Scan for the cell matching the given text and deliver its (X, Y) coordinate at center. 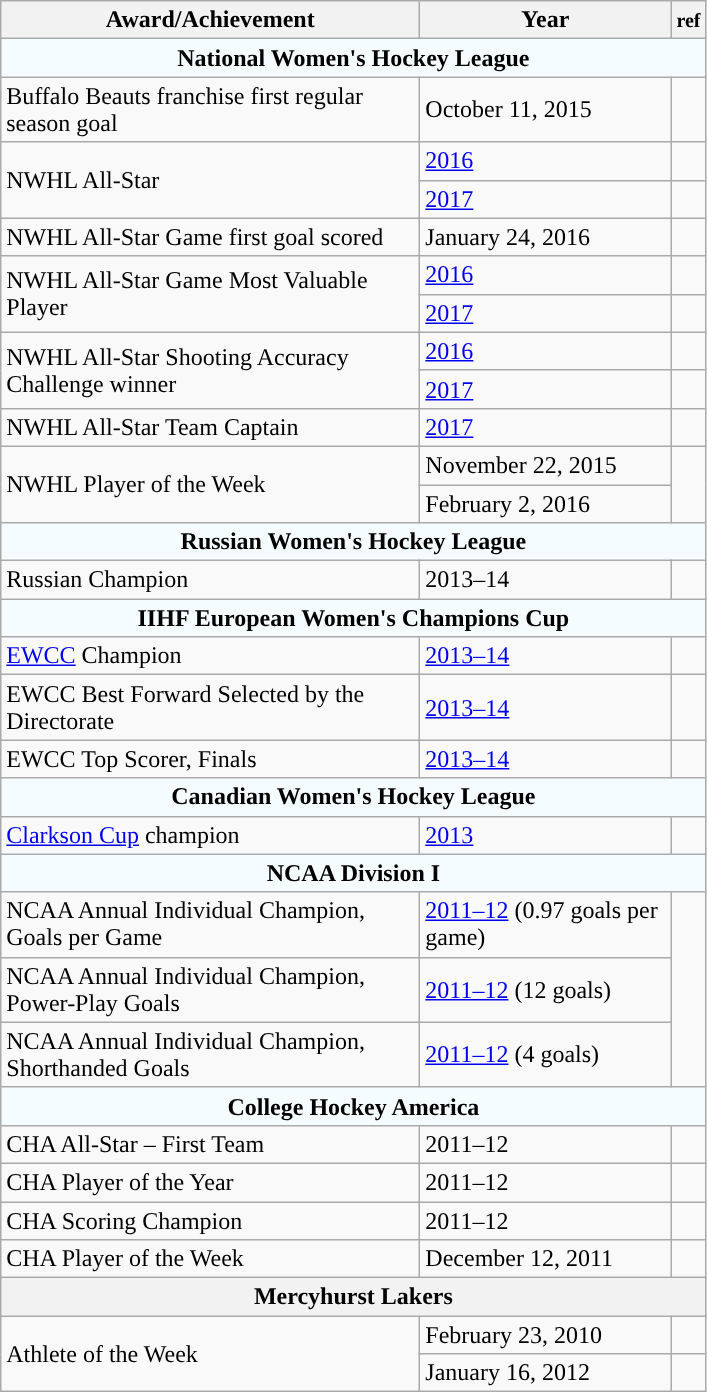
Award/Achievement (210, 20)
CHA Scoring Champion (210, 1221)
February 23, 2010 (546, 1335)
College Hockey America (354, 1106)
EWCC Top Scorer, Finals (210, 759)
2011–12 (0.97 goals per game) (546, 924)
NWHL All-Star Shooting Accuracy Challenge winner (210, 370)
NWHL All-Star (210, 180)
Russian Champion (210, 580)
November 22, 2015 (546, 465)
Canadian Women's Hockey League (354, 797)
Year (546, 20)
NCAA Annual Individual Champion, Power-Play Goals (210, 990)
October 11, 2015 (546, 110)
EWCC Best Forward Selected by the Directorate (210, 708)
2011–12 (12 goals) (546, 990)
ref (688, 20)
NCAA Annual Individual Champion, Shorthanded Goals (210, 1054)
EWCC Champion (210, 656)
NCAA Division I (354, 873)
NWHL All-Star Game first goal scored (210, 237)
Athlete of the Week (210, 1354)
IIHF European Women's Champions Cup (354, 618)
Russian Women's Hockey League (354, 542)
CHA Player of the Year (210, 1182)
National Women's Hockey League (354, 58)
2011–12 (4 goals) (546, 1054)
Mercyhurst Lakers (354, 1297)
NWHL All-Star Game Most Valuable Player (210, 294)
Clarkson Cup champion (210, 835)
January 24, 2016 (546, 237)
NWHL All-Star Team Captain (210, 427)
January 16, 2012 (546, 1373)
2013 (546, 835)
CHA Player of the Week (210, 1259)
Buffalo Beauts franchise first regular season goal (210, 110)
NWHL Player of the Week (210, 484)
February 2, 2016 (546, 503)
CHA All-Star – First Team (210, 1144)
December 12, 2011 (546, 1259)
NCAA Annual Individual Champion, Goals per Game (210, 924)
